Pinpoint the cell where the given text exists, returning its (X, Y) midpoint coordinate. 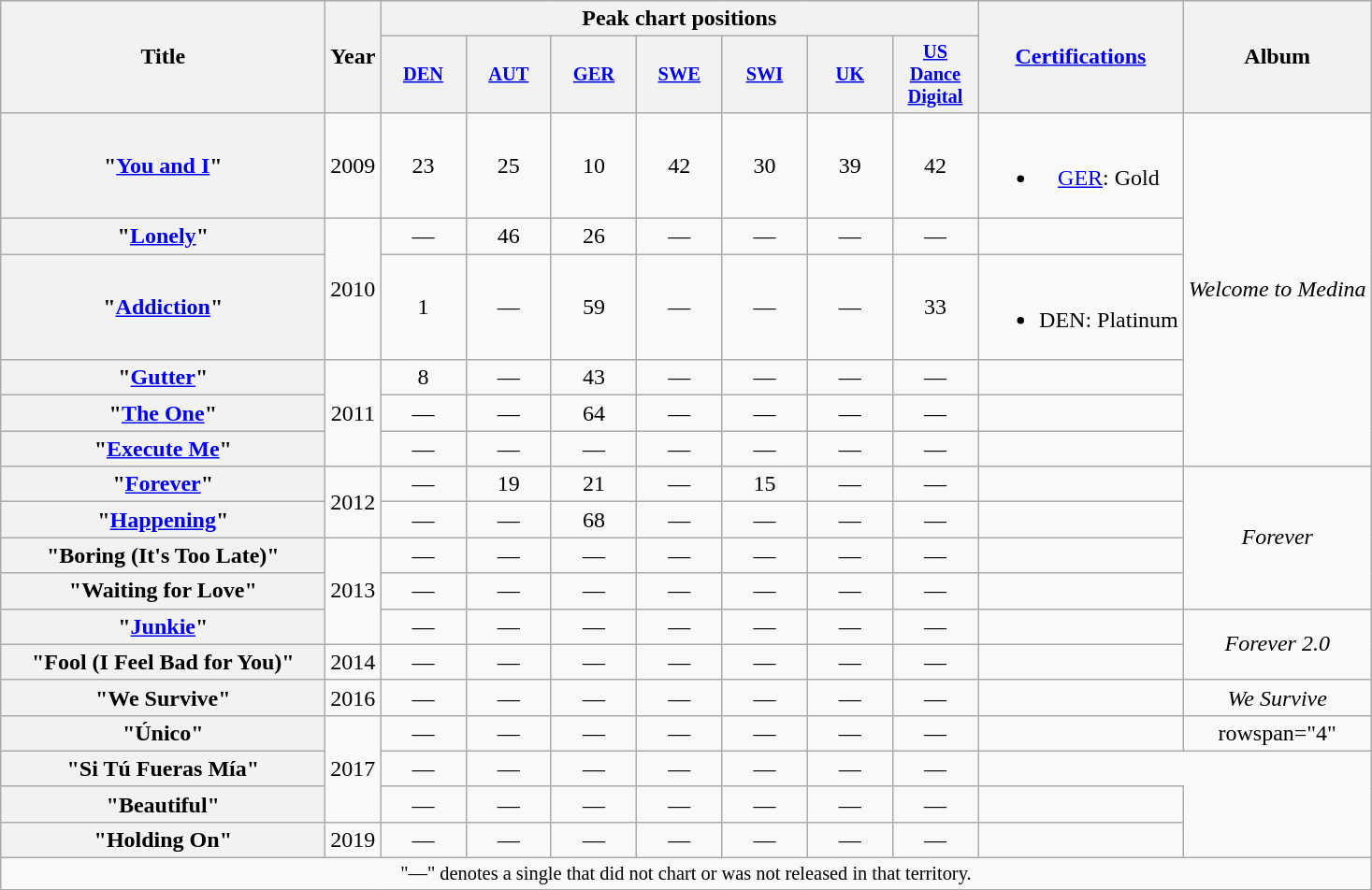
"Holding On" (163, 840)
UK (849, 75)
23 (423, 165)
"We Survive" (163, 697)
"The One" (163, 413)
GER: Gold (1081, 165)
"Junkie" (163, 626)
2017 (354, 768)
8 (423, 378)
26 (593, 237)
Certifications (1081, 57)
"Happening" (163, 520)
"Único" (163, 733)
2019 (354, 840)
1 (423, 307)
30 (765, 165)
68 (593, 520)
46 (509, 237)
10 (593, 165)
Title (163, 57)
Peak chart positions (679, 19)
2016 (354, 697)
2010 (354, 290)
"Beautiful" (163, 804)
Album (1278, 57)
"Forever" (163, 484)
DEN (423, 75)
"Lonely" (163, 237)
2012 (354, 502)
"You and I" (163, 165)
Year (354, 57)
"Gutter" (163, 378)
"Boring (It's Too Late)" (163, 555)
AUT (509, 75)
2009 (354, 165)
rowspan="4" (1278, 733)
43 (593, 378)
Welcome to Medina (1278, 289)
2011 (354, 413)
"—" denotes a single that did not chart or was not released in that territory. (686, 874)
GER (593, 75)
2013 (354, 591)
We Survive (1278, 697)
"Execute Me" (163, 449)
SWI (765, 75)
19 (509, 484)
39 (849, 165)
SWE (679, 75)
USDance Digital (935, 75)
33 (935, 307)
Forever 2.0 (1278, 644)
25 (509, 165)
"Addiction" (163, 307)
"Waiting for Love" (163, 591)
2014 (354, 662)
DEN: Platinum (1081, 307)
"Fool (I Feel Bad for You)" (163, 662)
59 (593, 307)
"Si Tú Fueras Mía" (163, 768)
Forever (1278, 538)
21 (593, 484)
64 (593, 413)
15 (765, 484)
